Extract the (x, y) coordinate from the center of the cell holding the provided text.  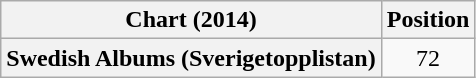
Chart (2014) (191, 20)
Position (428, 20)
72 (428, 58)
Swedish Albums (Sverigetopplistan) (191, 58)
